Pinpoint the cell where the given text exists, returning its (x, y) midpoint coordinate. 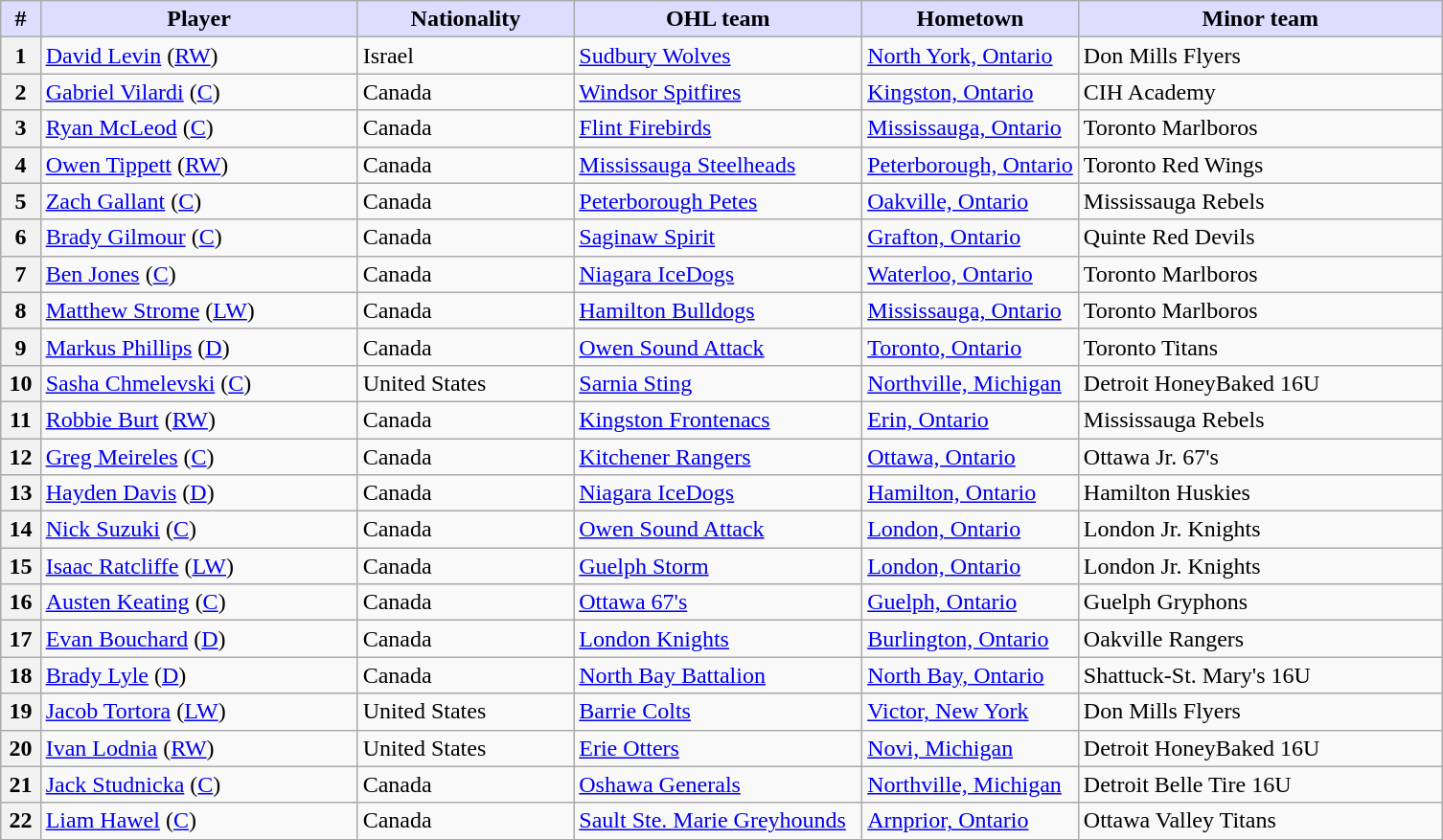
Oakville Rangers (1260, 639)
Zach Gallant (C) (199, 201)
Nationality (466, 19)
Player (199, 19)
Isaac Ratcliffe (LW) (199, 566)
Ivan Lodnia (RW) (199, 748)
Greg Meireles (C) (199, 457)
Hometown (971, 19)
20 (21, 748)
1 (21, 56)
4 (21, 165)
Jack Studnicka (C) (199, 784)
Toronto Red Wings (1260, 165)
Sasha Chmelevski (C) (199, 383)
3 (21, 128)
Windsor Spitfires (719, 92)
Sarnia Sting (719, 383)
Evan Bouchard (D) (199, 639)
Ryan McLeod (C) (199, 128)
Kitchener Rangers (719, 457)
Sault Ste. Marie Greyhounds (719, 821)
Ben Jones (C) (199, 274)
London Knights (719, 639)
Toronto, Ontario (971, 347)
Oshawa Generals (719, 784)
Nick Suzuki (C) (199, 530)
Guelph, Ontario (971, 602)
Mississauga Steelheads (719, 165)
14 (21, 530)
Novi, Michigan (971, 748)
17 (21, 639)
21 (21, 784)
Shattuck-St. Mary's 16U (1260, 675)
David Levin (RW) (199, 56)
North York, Ontario (971, 56)
Austen Keating (C) (199, 602)
6 (21, 238)
Matthew Strome (LW) (199, 310)
19 (21, 712)
5 (21, 201)
Waterloo, Ontario (971, 274)
Minor team (1260, 19)
Gabriel Vilardi (C) (199, 92)
10 (21, 383)
11 (21, 420)
Hamilton, Ontario (971, 493)
16 (21, 602)
8 (21, 310)
Grafton, Ontario (971, 238)
Sudbury Wolves (719, 56)
Quinte Red Devils (1260, 238)
Hamilton Bulldogs (719, 310)
Guelph Gryphons (1260, 602)
22 (21, 821)
Guelph Storm (719, 566)
Victor, New York (971, 712)
7 (21, 274)
Liam Hawel (C) (199, 821)
Oakville, Ontario (971, 201)
Peterborough, Ontario (971, 165)
CIH Academy (1260, 92)
# (21, 19)
Ottawa, Ontario (971, 457)
Flint Firebirds (719, 128)
Hamilton Huskies (1260, 493)
Burlington, Ontario (971, 639)
Ottawa Valley Titans (1260, 821)
Erin, Ontario (971, 420)
Ottawa 67's (719, 602)
Arnprior, Ontario (971, 821)
2 (21, 92)
Detroit Belle Tire 16U (1260, 784)
12 (21, 457)
Erie Otters (719, 748)
13 (21, 493)
Toronto Titans (1260, 347)
Kingston, Ontario (971, 92)
OHL team (719, 19)
Israel (466, 56)
North Bay, Ontario (971, 675)
North Bay Battalion (719, 675)
Jacob Tortora (LW) (199, 712)
9 (21, 347)
Markus Phillips (D) (199, 347)
Peterborough Petes (719, 201)
15 (21, 566)
Ottawa Jr. 67's (1260, 457)
Owen Tippett (RW) (199, 165)
Barrie Colts (719, 712)
Brady Gilmour (C) (199, 238)
Robbie Burt (RW) (199, 420)
18 (21, 675)
Saginaw Spirit (719, 238)
Kingston Frontenacs (719, 420)
Hayden Davis (D) (199, 493)
Brady Lyle (D) (199, 675)
